Locate the cell with the specified text and output its [X, Y] center coordinate. 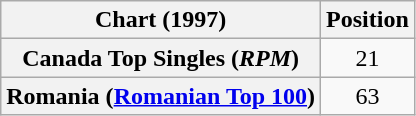
Romania (Romanian Top 100) [161, 96]
Chart (1997) [161, 20]
Position [368, 20]
Canada Top Singles (RPM) [161, 58]
21 [368, 58]
63 [368, 96]
